Find where the given text appears and provide that cell's center as [x, y] coordinate. 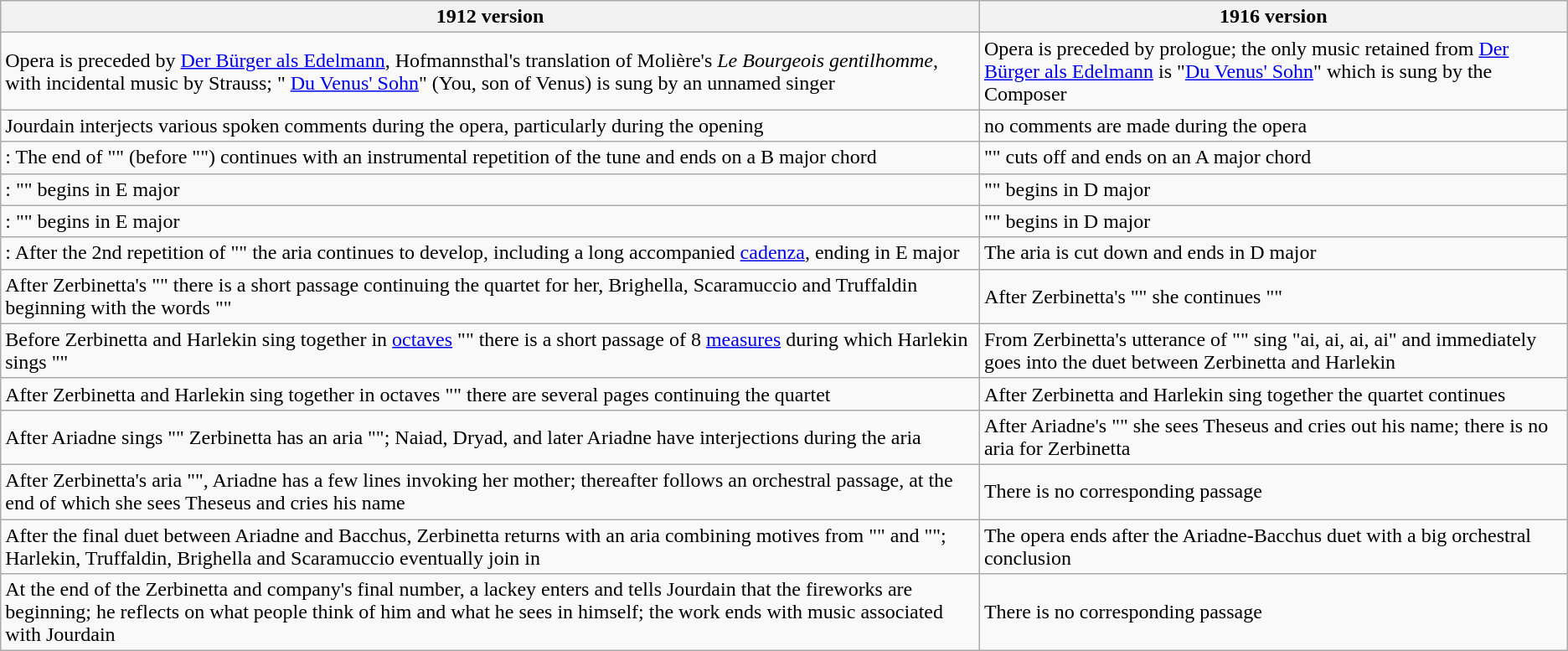
After Ariadne sings "" Zerbinetta has an aria ""; Naiad, Dryad, and later Ariadne have interjections during the aria [491, 437]
After Zerbinetta's "" there is a short passage continuing the quartet for her, Brighella, Scaramuccio and Truffaldin beginning with the words "" [491, 297]
: The end of "" (before "") continues with an instrumental repetition of the tune and ends on a B major chord [491, 158]
Jourdain interjects various spoken comments during the opera, particularly during the opening [491, 126]
"" cuts off and ends on an A major chord [1273, 158]
After Zerbinetta's "" she continues "" [1273, 297]
: After the 2nd repetition of "" the aria continues to develop, including a long accompanied cadenza, ending in E major [491, 253]
Before Zerbinetta and Harlekin sing together in octaves "" there is a short passage of 8 measures during which Harlekin sings "" [491, 350]
After Zerbinetta and Harlekin sing together the quartet continues [1273, 394]
After Ariadne's "" she sees Theseus and cries out his name; there is no aria for Zerbinetta [1273, 437]
From Zerbinetta's utterance of "" sing "ai, ai, ai, ai" and immediately goes into the duet between Zerbinetta and Harlekin [1273, 350]
1912 version [491, 17]
The opera ends after the Ariadne-Bacchus duet with a big orchestral conclusion [1273, 546]
1916 version [1273, 17]
The aria is cut down and ends in D major [1273, 253]
Opera is preceded by prologue; the only music retained from Der Bürger als Edelmann is "Du Venus' Sohn" which is sung by the Composer [1273, 71]
no comments are made during the opera [1273, 126]
After Zerbinetta and Harlekin sing together in octaves "" there are several pages continuing the quartet [491, 394]
